Scan for the cell matching the given text and deliver its (x, y) coordinate at center. 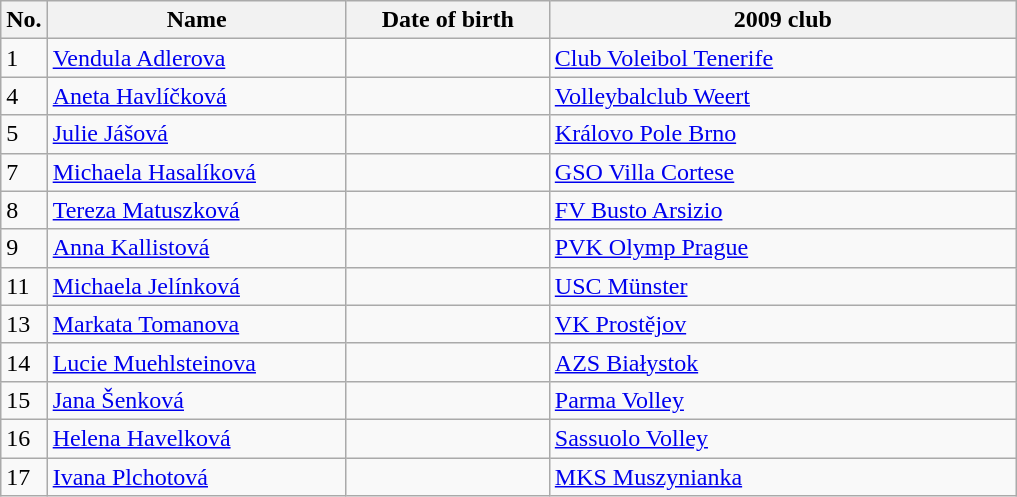
Michaela Hasalíková (196, 172)
No. (24, 20)
2009 club (782, 20)
AZS Białystok (782, 362)
Helena Havelková (196, 438)
GSO Villa Cortese (782, 172)
11 (24, 286)
Name (196, 20)
USC Münster (782, 286)
13 (24, 324)
Julie Jášová (196, 134)
5 (24, 134)
MKS Muszynianka (782, 477)
Anna Kallistová (196, 248)
1 (24, 58)
9 (24, 248)
Aneta Havlíčková (196, 96)
Michaela Jelínková (196, 286)
Club Voleibol Tenerife (782, 58)
4 (24, 96)
8 (24, 210)
FV Busto Arsizio (782, 210)
14 (24, 362)
Královo Pole Brno (782, 134)
Sassuolo Volley (782, 438)
7 (24, 172)
17 (24, 477)
Date of birth (448, 20)
16 (24, 438)
Lucie Muehlsteinova (196, 362)
Markata Tomanova (196, 324)
VK Prostějov (782, 324)
Ivana Plchotová (196, 477)
PVK Olymp Prague (782, 248)
Tereza Matuszková (196, 210)
Vendula Adlerova (196, 58)
Volleybalclub Weert (782, 96)
Jana Šenková (196, 400)
Parma Volley (782, 400)
15 (24, 400)
